Extract the [X, Y] coordinate from the center of the cell holding the provided text.  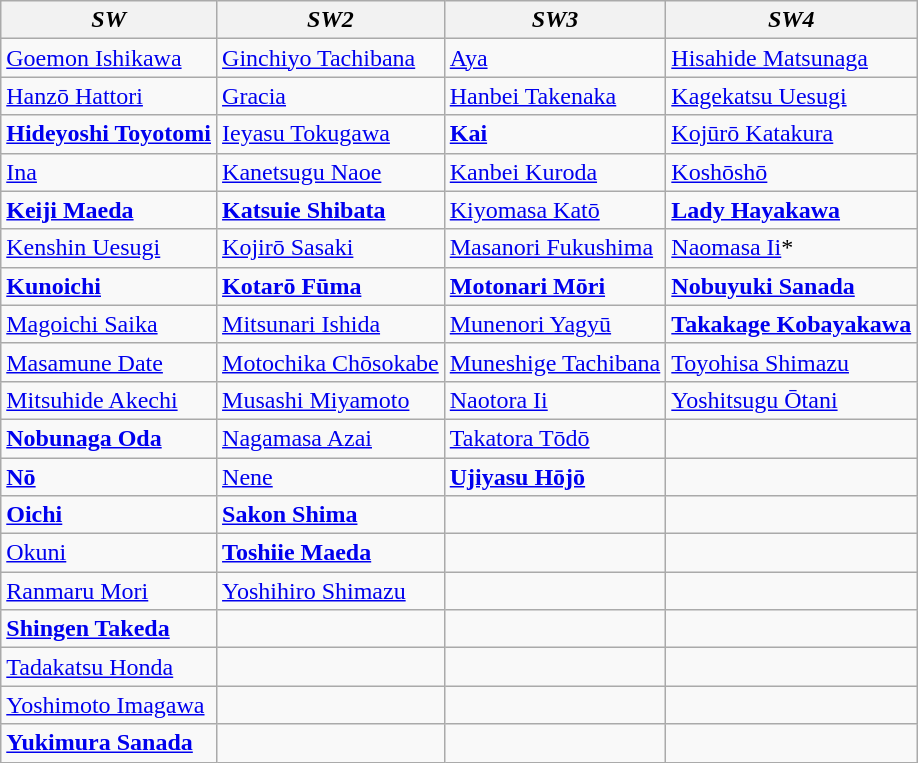
Ieyasu Tokugawa [331, 134]
Tadakatsu Honda [109, 667]
Motonari Mōri [555, 286]
Hideyoshi Toyotomi [109, 134]
Musashi Miyamoto [331, 400]
Hanzō Hattori [109, 96]
Masamune Date [109, 362]
Kenshin Uesugi [109, 248]
Okuni [109, 553]
Ginchiyo Tachibana [331, 58]
Nagamasa Azai [331, 438]
Nō [109, 477]
SW2 [331, 20]
Yoshitsugu Ōtani [792, 400]
Takatora Tōdō [555, 438]
Mitsunari Ishida [331, 324]
Hisahide Matsunaga [792, 58]
Magoichi Saika [109, 324]
Muneshige Tachibana [555, 362]
Ina [109, 172]
Yoshimoto Imagawa [109, 705]
Nobuyuki Sanada [792, 286]
Munenori Yagyū [555, 324]
Ranmaru Mori [109, 591]
Yukimura Sanada [109, 743]
Sakon Shima [331, 515]
Nobunaga Oda [109, 438]
Nene [331, 477]
Gracia [331, 96]
Naomasa Ii* [792, 248]
Kanetsugu Naoe [331, 172]
SW3 [555, 20]
Motochika Chōsokabe [331, 362]
Aya [555, 58]
Kojirō Sasaki [331, 248]
Kiyomasa Katō [555, 210]
Naotora Ii [555, 400]
Katsuie Shibata [331, 210]
Toyohisa Shimazu [792, 362]
SW [109, 20]
Takakage Kobayakawa [792, 324]
Toshiie Maeda [331, 553]
Kagekatsu Uesugi [792, 96]
Keiji Maeda [109, 210]
Kanbei Kuroda [555, 172]
SW4 [792, 20]
Yoshihiro Shimazu [331, 591]
Goemon Ishikawa [109, 58]
Masanori Fukushima [555, 248]
Kojūrō Katakura [792, 134]
Kotarō Fūma [331, 286]
Kai [555, 134]
Shingen Takeda [109, 629]
Mitsuhide Akechi [109, 400]
Ujiyasu Hōjō [555, 477]
Lady Hayakawa [792, 210]
Koshōshō [792, 172]
Kunoichi [109, 286]
Hanbei Takenaka [555, 96]
Oichi [109, 515]
